Pinpoint the cell where the given text exists, returning its [X, Y] midpoint coordinate. 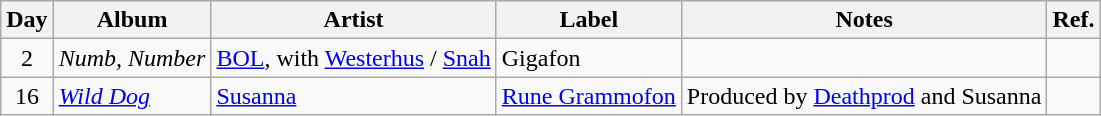
Gigafon [588, 58]
Produced by Deathprod and Susanna [864, 96]
16 [27, 96]
Wild Dog [132, 96]
Artist [354, 20]
Notes [864, 20]
Numb, Number [132, 58]
BOL, with Westerhus / Snah [354, 58]
Day [27, 20]
Label [588, 20]
Susanna [354, 96]
2 [27, 58]
Album [132, 20]
Ref. [1074, 20]
Rune Grammofon [588, 96]
